Locate the cell with the specified text and output its (x, y) center coordinate. 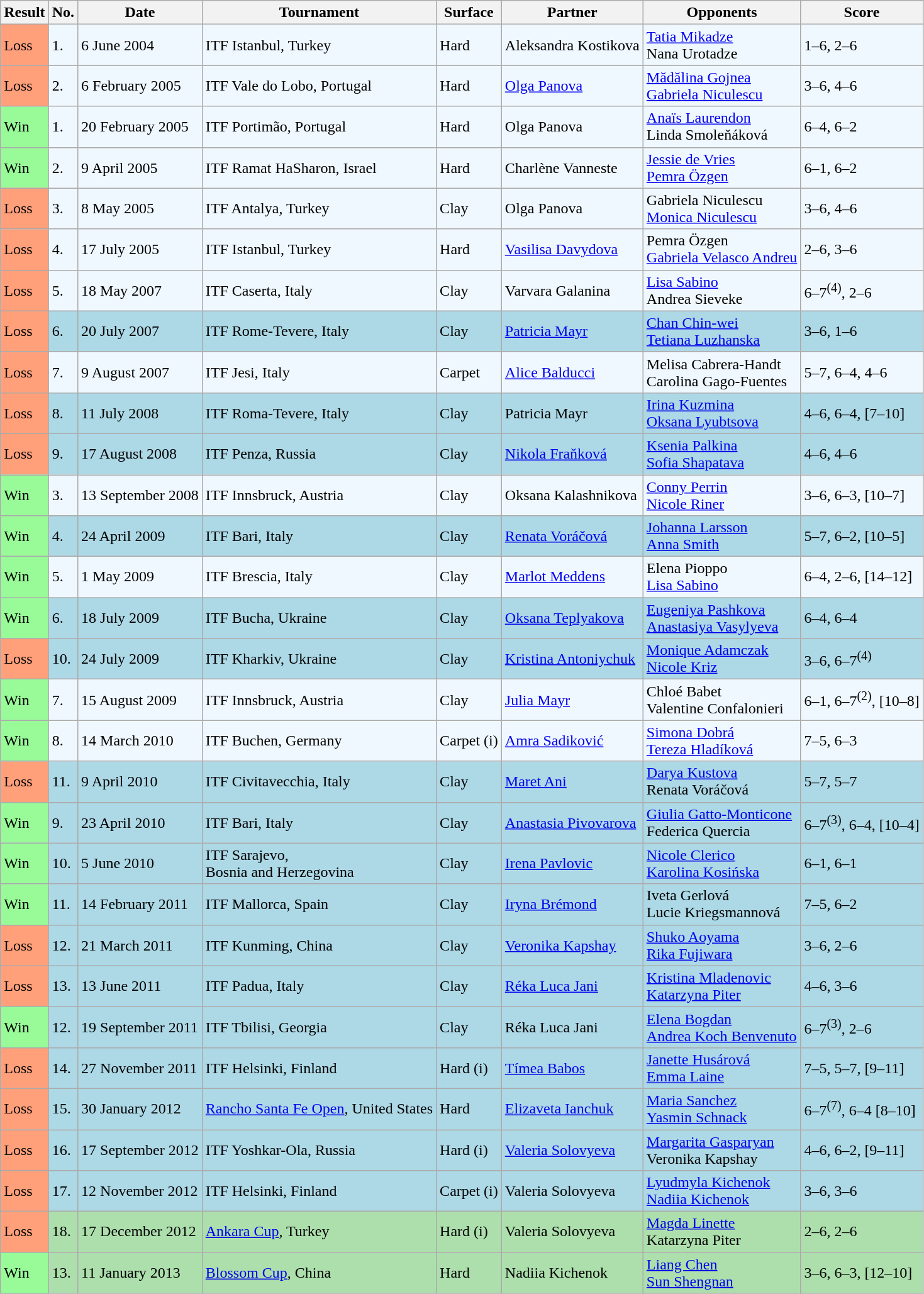
ITF Bucha, Ukraine (319, 618)
ITF Vale do Lobo, Portugal (319, 86)
Tournament (319, 13)
Opponents (722, 13)
Maret Ani (572, 781)
ITF Tbilisi, Georgia (319, 1027)
ITF Roma-Tevere, Italy (319, 413)
Surface (469, 13)
Elizaveta Ianchuk (572, 1108)
Liang Chen Sun Shengnan (722, 1273)
13 September 2008 (140, 494)
17. (63, 1191)
Kristina Antoniychuk (572, 659)
Varvara Galanina (572, 291)
Nadiia Kichenok (572, 1273)
ITF Padua, Italy (319, 986)
Darya Kustova Renata Voráčová (722, 781)
ITF Antalya, Turkey (319, 209)
Ankara Cup, Turkey (319, 1232)
6–7(3), 2–6 (862, 1027)
16. (63, 1150)
Tatia Mikadze Nana Urotadze (722, 45)
7–5, 6–2 (862, 905)
Lyudmyla Kichenok Nadiia Kichenok (722, 1191)
Result (25, 13)
ITF Portimão, Portugal (319, 127)
18. (63, 1232)
9 April 2010 (140, 781)
1 May 2009 (140, 577)
5–7, 6–4, 4–6 (862, 372)
30 January 2012 (140, 1108)
Marlot Meddens (572, 577)
3–6, 1–6 (862, 331)
Iveta Gerlová Lucie Kriegsmannová (722, 905)
Rancho Santa Fe Open, United States (319, 1108)
ITF Jesi, Italy (319, 372)
Irina Kuzmina Oksana Lyubtsova (722, 413)
Shuko Aoyama Rika Fujiwara (722, 945)
6–4, 6–4 (862, 618)
Aleksandra Kostikova (572, 45)
6 February 2005 (140, 86)
Ksenia Palkina Sofia Shapatava (722, 454)
18 July 2009 (140, 618)
ITF Rome-Tevere, Italy (319, 331)
6–1, 6–1 (862, 863)
6–1, 6–7(2), [10–8] (862, 700)
3–6, 6–3, [10–7] (862, 494)
4–6, 6–2, [9–11] (862, 1150)
Iryna Brémond (572, 905)
Nicole Clerico Karolina Kosińska (722, 863)
Charlène Vanneste (572, 167)
11 July 2008 (140, 413)
Carpet (469, 372)
Kristina Mladenovic Katarzyna Piter (722, 986)
23 April 2010 (140, 823)
ITF Caserta, Italy (319, 291)
ITF Kharkiv, Ukraine (319, 659)
Janette Husárová Emma Laine (722, 1068)
ITF Civitavecchia, Italy (319, 781)
Magda Linette Katarzyna Piter (722, 1232)
ITF Yoshkar-Ola, Russia (319, 1150)
Amra Sadiković (572, 741)
ITF Buchen, Germany (319, 741)
8 May 2005 (140, 209)
Simona Dobrá Tereza Hladíková (722, 741)
Monique Adamczak Nicole Kriz (722, 659)
5–7, 6–2, [10–5] (862, 536)
27 November 2011 (140, 1068)
4–6, 3–6 (862, 986)
12 November 2012 (140, 1191)
ITF Brescia, Italy (319, 577)
Lisa Sabino Andrea Sieveke (722, 291)
ITF Kunming, China (319, 945)
Blossom Cup, China (319, 1273)
Gabriela Niculescu Monica Niculescu (722, 209)
Renata Voráčová (572, 536)
Partner (572, 13)
3–6, 2–6 (862, 945)
Johanna Larsson Anna Smith (722, 536)
14 February 2011 (140, 905)
20 February 2005 (140, 127)
18 May 2007 (140, 291)
Margarita Gasparyan Veronika Kapshay (722, 1150)
19 September 2011 (140, 1027)
Eugeniya Pashkova Anastasiya Vasylyeva (722, 618)
Julia Mayr (572, 700)
Oksana Kalashnikova (572, 494)
6–4, 2–6, [14–12] (862, 577)
ITF Mallorca, Spain (319, 905)
Giulia Gatto-Monticone Federica Quercia (722, 823)
3–6, 6–3, [12–10] (862, 1273)
Pemra Özgen Gabriela Velasco Andreu (722, 249)
5–7, 5–7 (862, 781)
Elena Pioppo Lisa Sabino (722, 577)
Anastasia Pivovarova (572, 823)
1–6, 2–6 (862, 45)
2–6, 2–6 (862, 1232)
Mădălina Gojnea Gabriela Niculescu (722, 86)
4–6, 4–6 (862, 454)
6–7(4), 2–6 (862, 291)
Maria Sanchez Yasmin Schnack (722, 1108)
Nikola Fraňková (572, 454)
17 August 2008 (140, 454)
13 June 2011 (140, 986)
Melisa Cabrera-Handt Carolina Gago-Fuentes (722, 372)
3–6, 3–6 (862, 1191)
24 April 2009 (140, 536)
6–4, 6–2 (862, 127)
20 July 2007 (140, 331)
15. (63, 1108)
Jessie de Vries Pemra Özgen (722, 167)
Chan Chin-wei Tetiana Luzhanska (722, 331)
Elena Bogdan Andrea Koch Benvenuto (722, 1027)
14 March 2010 (140, 741)
Vasilisa Davydova (572, 249)
Veronika Kapshay (572, 945)
17 December 2012 (140, 1232)
Conny Perrin Nicole Riner (722, 494)
3–6, 6–7(4) (862, 659)
24 July 2009 (140, 659)
Date (140, 13)
Chloé Babet Valentine Confalonieri (722, 700)
2–6, 3–6 (862, 249)
Alice Balducci (572, 372)
4–6, 6–4, [7–10] (862, 413)
6–1, 6–2 (862, 167)
7–5, 5–7, [9–11] (862, 1068)
ITF Penza, Russia (319, 454)
9 August 2007 (140, 372)
ITF Ramat HaSharon, Israel (319, 167)
21 March 2011 (140, 945)
6 June 2004 (140, 45)
Irena Pavlovic (572, 863)
ITF Sarajevo, Bosnia and Herzegovina (319, 863)
No. (63, 13)
Anaïs Laurendon Linda Smoleňáková (722, 127)
9 April 2005 (140, 167)
5 June 2010 (140, 863)
Tímea Babos (572, 1068)
Score (862, 13)
6–7(3), 6–4, [10–4] (862, 823)
17 September 2012 (140, 1150)
7–5, 6–3 (862, 741)
Oksana Teplyakova (572, 618)
14. (63, 1068)
11 January 2013 (140, 1273)
15 August 2009 (140, 700)
17 July 2005 (140, 249)
6–7(7), 6–4 [8–10] (862, 1108)
